Determine the [x, y] coordinate at the center of the cell enclosing the given text.  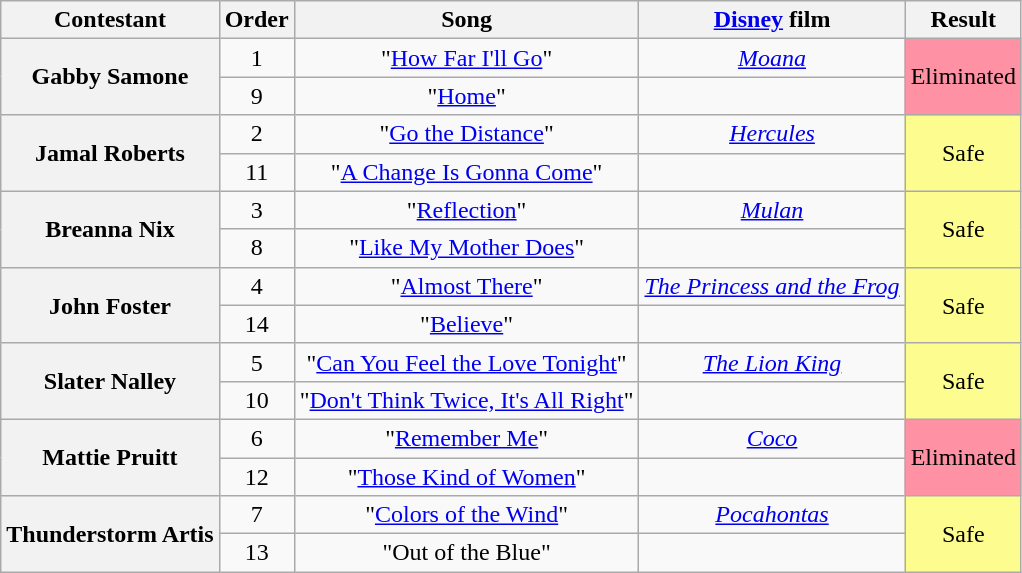
14 [256, 324]
Song [466, 20]
12 [256, 477]
"Those Kind of Women" [466, 477]
"Go the Distance" [466, 134]
3 [256, 210]
"Colors of the Wind" [466, 515]
Result [963, 20]
"Can You Feel the Love Tonight" [466, 362]
"Remember Me" [466, 438]
9 [256, 96]
Thunderstorm Artis [110, 534]
5 [256, 362]
Jamal Roberts [110, 153]
Disney film [772, 20]
2 [256, 134]
11 [256, 172]
8 [256, 248]
"Don't Think Twice, It's All Right" [466, 400]
Contestant [110, 20]
"Like My Mother Does" [466, 248]
Mattie Pruitt [110, 457]
"A Change Is Gonna Come" [466, 172]
"Believe" [466, 324]
10 [256, 400]
13 [256, 553]
4 [256, 286]
John Foster [110, 305]
"Reflection" [466, 210]
7 [256, 515]
"How Far I'll Go" [466, 58]
Slater Nalley [110, 381]
"Home" [466, 96]
Order [256, 20]
The Princess and the Frog [772, 286]
Hercules [772, 134]
Moana [772, 58]
Coco [772, 438]
The Lion King [772, 362]
Pocahontas [772, 515]
1 [256, 58]
Mulan [772, 210]
Gabby Samone [110, 77]
Breanna Nix [110, 229]
"Almost There" [466, 286]
"Out of the Blue" [466, 553]
6 [256, 438]
